Find where the given text appears and provide that cell's center as (x, y) coordinate. 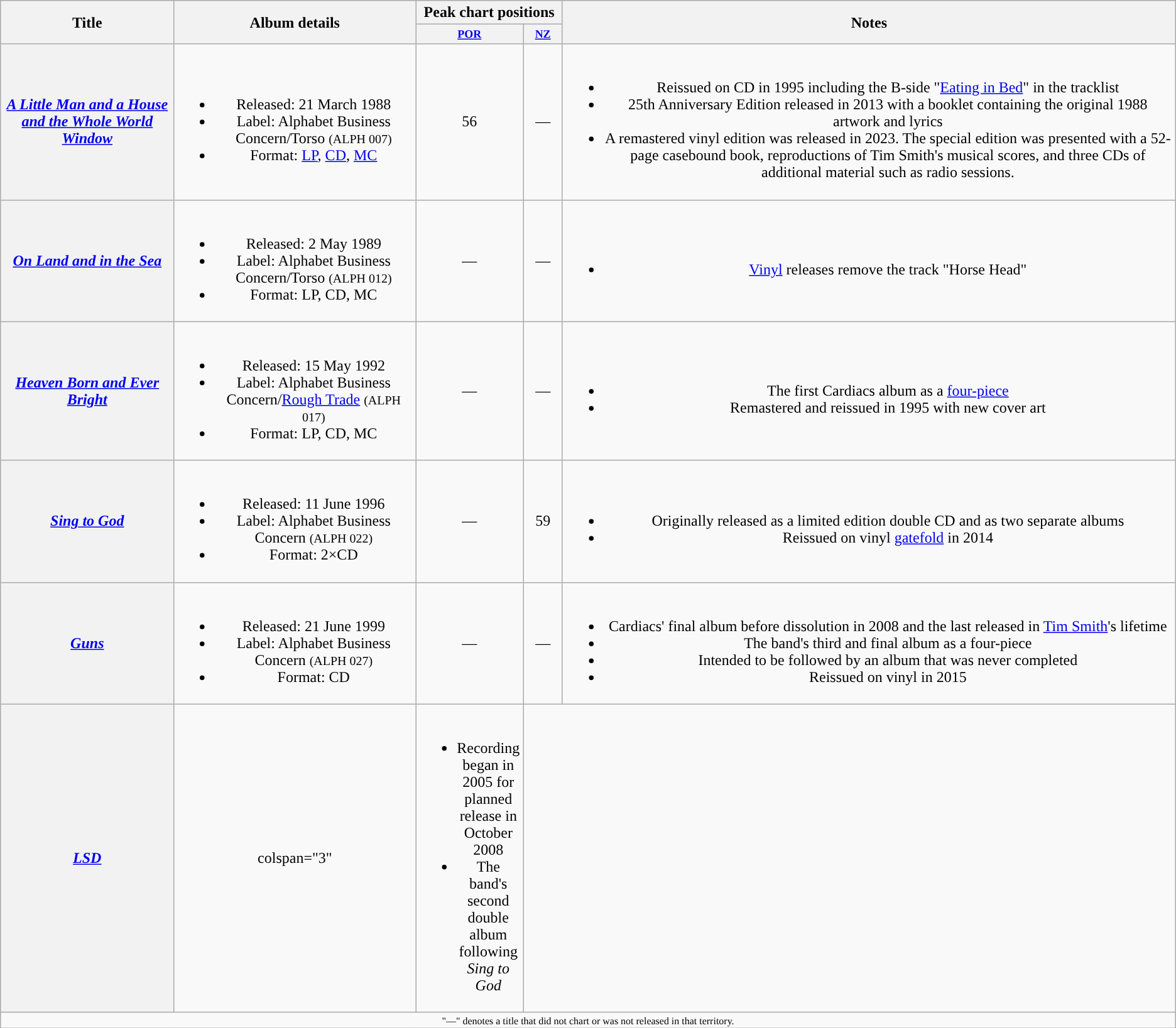
colspan="3" (295, 858)
Released: 21 March 1988Label: Alphabet Business Concern/Torso (ALPH 007)Format: LP, CD, MC (295, 122)
56 (470, 122)
"—" denotes a title that did not chart or was not released in that territory. (588, 1020)
Peak chart positions (489, 13)
Heaven Born and Ever Bright (87, 391)
Guns (87, 643)
Released: 2 May 1989Label: Alphabet Business Concern/Torso (ALPH 012)Format: LP, CD, MC (295, 261)
Recording began in 2005 for planned release in October 2008The band's second double album following Sing to God (470, 858)
A Little Man and a House and the Whole World Window (87, 122)
On Land and in the Sea (87, 261)
Sing to God (87, 521)
Album details (295, 23)
Released: 11 June 1996Label: Alphabet Business Concern (ALPH 022)Format: 2×CD (295, 521)
LSD (87, 858)
NZ (543, 34)
Originally released as a limited edition double CD and as two separate albumsReissued on vinyl gatefold in 2014 (869, 521)
Released: 15 May 1992Label: Alphabet Business Concern/Rough Trade (ALPH 017)Format: LP, CD, MC (295, 391)
The first Cardiacs album as a four-pieceRemastered and reissued in 1995 with new cover art (869, 391)
Notes (869, 23)
Released: 21 June 1999Label: Alphabet Business Concern (ALPH 027)Format: CD (295, 643)
59 (543, 521)
Title (87, 23)
Vinyl releases remove the track "Horse Head" (869, 261)
POR (470, 34)
